Find where the given text appears and provide that cell's center as [x, y] coordinate. 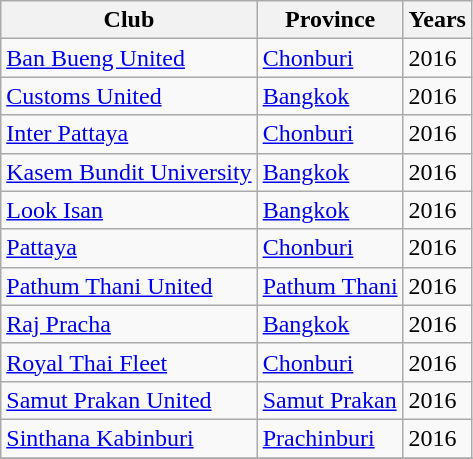
Ban Bueng United [129, 58]
Inter Pattaya [129, 134]
Look Isan [129, 210]
Royal Thai Fleet [129, 362]
Pathum Thani [330, 286]
Sinthana Kabinburi [129, 438]
Samut Prakan United [129, 400]
Raj Pracha [129, 324]
Prachinburi [330, 438]
Kasem Bundit University [129, 172]
Years [437, 20]
Province [330, 20]
Pathum Thani United [129, 286]
Pattaya [129, 248]
Customs United [129, 96]
Samut Prakan [330, 400]
Club [129, 20]
